Capture the cell that displays the provided text and extract its (x, y) central coordinate. 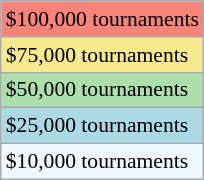
$50,000 tournaments (102, 90)
$75,000 tournaments (102, 55)
$100,000 tournaments (102, 19)
$10,000 tournaments (102, 162)
$25,000 tournaments (102, 126)
